Scan for the cell matching the given text and deliver its [x, y] coordinate at center. 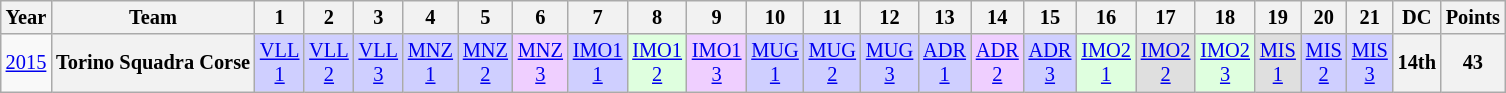
16 [1106, 17]
MNZ3 [540, 63]
5 [486, 17]
Year [26, 17]
6 [540, 17]
IMO11 [598, 63]
Points [1473, 17]
2015 [26, 63]
IMO23 [1225, 63]
12 [890, 17]
1 [280, 17]
MIS1 [1278, 63]
3 [378, 17]
14th [1417, 63]
IMO13 [717, 63]
ADR1 [944, 63]
43 [1473, 63]
15 [1050, 17]
19 [1278, 17]
13 [944, 17]
MUG3 [890, 63]
IMO22 [1166, 63]
Torino Squadra Corse [153, 63]
9 [717, 17]
DC [1417, 17]
MUG1 [774, 63]
Team [153, 17]
20 [1324, 17]
MNZ1 [430, 63]
10 [774, 17]
8 [657, 17]
18 [1225, 17]
7 [598, 17]
2 [328, 17]
VLL3 [378, 63]
11 [832, 17]
MIS2 [1324, 63]
21 [1370, 17]
MNZ2 [486, 63]
ADR3 [1050, 63]
14 [998, 17]
ADR2 [998, 63]
17 [1166, 17]
MUG2 [832, 63]
VLL1 [280, 63]
IMO12 [657, 63]
IMO21 [1106, 63]
VLL2 [328, 63]
MIS3 [1370, 63]
4 [430, 17]
